Determine the [x, y] coordinate at the center of the cell enclosing the given text.  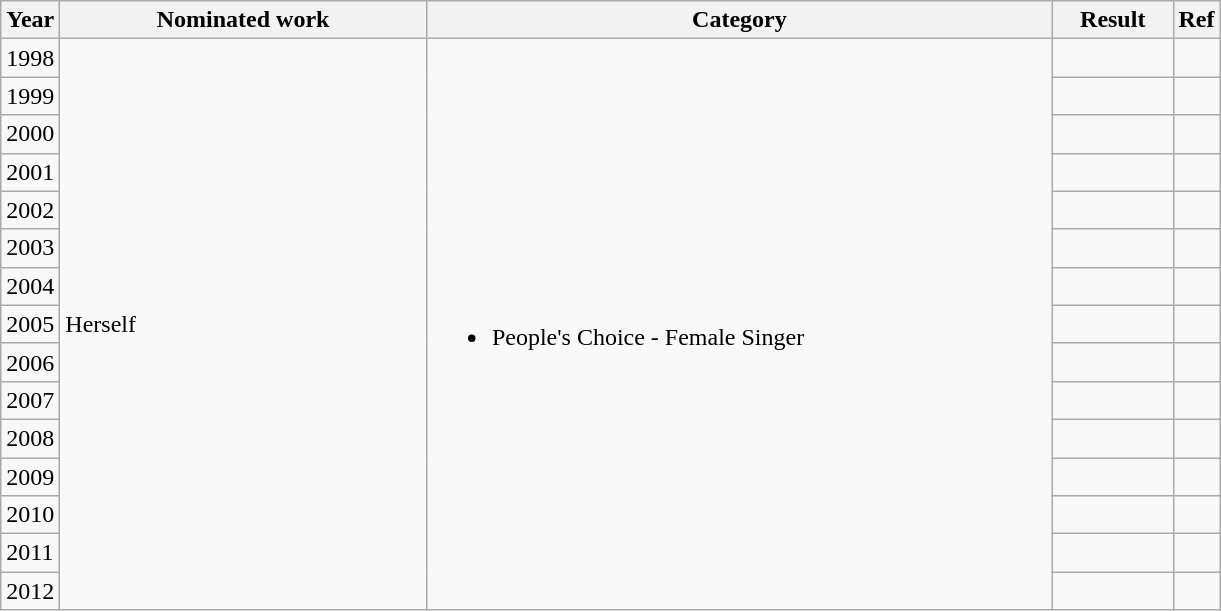
2005 [30, 324]
2011 [30, 553]
2007 [30, 400]
Result [1112, 20]
2000 [30, 134]
2012 [30, 591]
Nominated work [244, 20]
2010 [30, 515]
2001 [30, 172]
People's Choice - Female Singer [739, 324]
1998 [30, 58]
2008 [30, 438]
2004 [30, 286]
Herself [244, 324]
2009 [30, 477]
2002 [30, 210]
2003 [30, 248]
Ref [1196, 20]
Year [30, 20]
2006 [30, 362]
Category [739, 20]
1999 [30, 96]
